Find where the given text appears and provide that cell's center as (X, Y) coordinate. 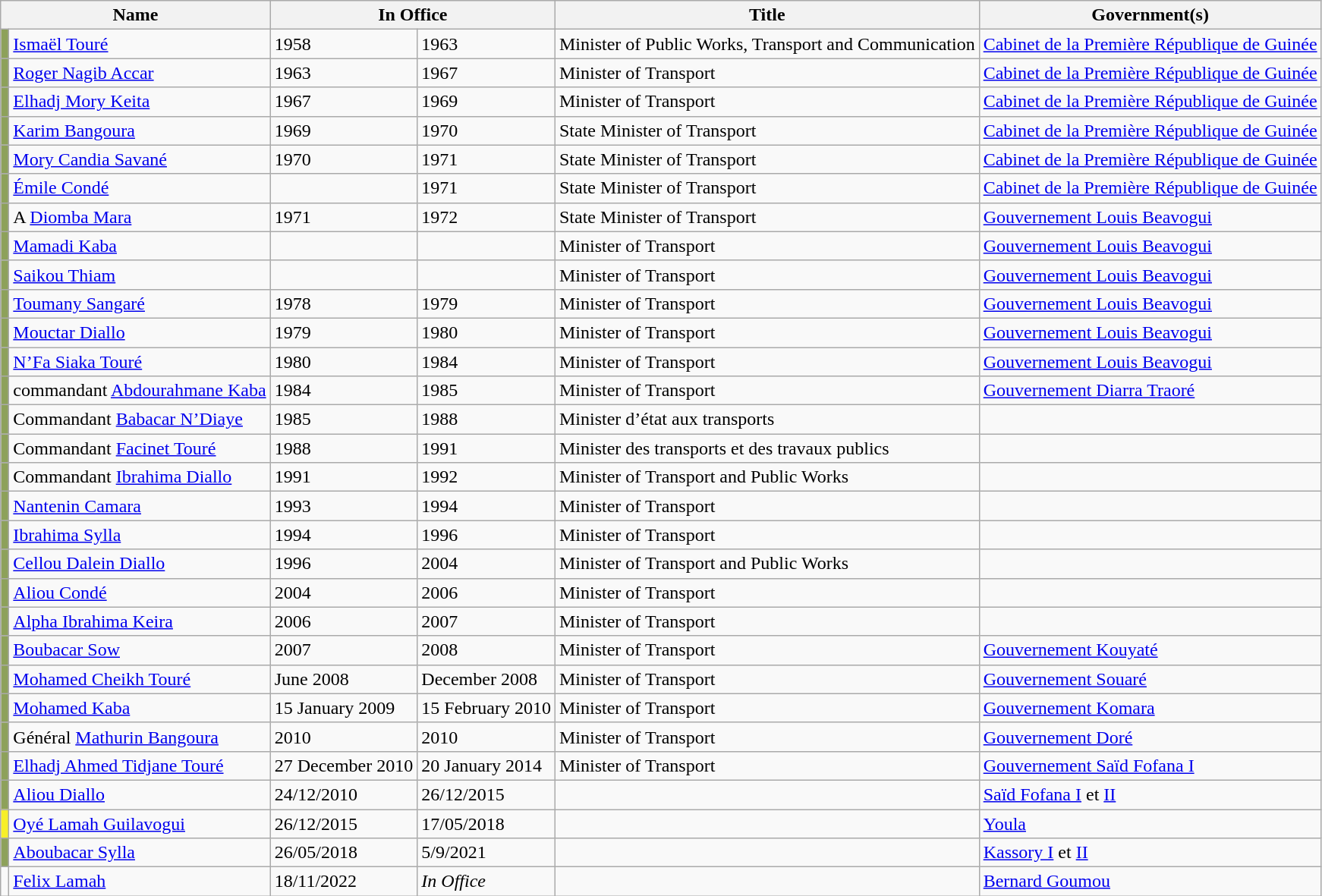
Bernard Goumou (1150, 882)
Nantenin Camara (140, 506)
Kassory I et II (1150, 853)
1978 (344, 303)
Boubacar Sow (140, 650)
1958 (344, 44)
15 January 2009 (344, 708)
Ismaël Touré (140, 44)
Gouvernement Kouyaté (1150, 650)
Karim Bangoura (140, 130)
Toumany Sangaré (140, 303)
Gouvernement Souaré (1150, 679)
Saikou Thiam (140, 275)
Gouvernement Komara (1150, 708)
Mouctar Diallo (140, 332)
A Diomba Mara (140, 217)
Saïd Fofana I et II (1150, 794)
26/05/2018 (344, 853)
1992 (486, 477)
N’Fa Siaka Touré (140, 362)
June 2008 (344, 679)
24/12/2010 (344, 794)
5/9/2021 (486, 853)
Cellou Dalein Diallo (140, 564)
Commandant Ibrahima Diallo (140, 477)
Government(s) (1150, 15)
Commandant Facinet Touré (140, 448)
Felix Lamah (140, 882)
Ibrahima Sylla (140, 535)
2008 (486, 650)
20 January 2014 (486, 766)
Elhadj Ahmed Tidjane Touré (140, 766)
Mory Candia Savané (140, 159)
Mamadi Kaba (140, 246)
Roger Nagib Accar (140, 73)
commandant Abdourahmane Kaba (140, 391)
Title (766, 15)
Aliou Condé (140, 593)
17/05/2018 (486, 823)
27 December 2010 (344, 766)
Émile Condé (140, 188)
1993 (344, 506)
December 2008 (486, 679)
Minister d’état aux transports (766, 420)
Mohamed Kaba (140, 708)
1972 (486, 217)
Général Mathurin Bangoura (140, 737)
Gouvernement Diarra Traoré (1150, 391)
Name (135, 15)
18/11/2022 (344, 882)
Oyé Lamah Guilavogui (140, 823)
Mohamed Cheikh Touré (140, 679)
Aboubacar Sylla (140, 853)
Minister des transports et des travaux publics (766, 448)
Youla (1150, 823)
Gouvernement Saïd Fofana I (1150, 766)
Alpha Ibrahima Keira (140, 621)
Minister of Public Works, Transport and Communication (766, 44)
Commandant Babacar N’Diaye (140, 420)
Elhadj Mory Keita (140, 102)
Gouvernement Doré (1150, 737)
Aliou Diallo (140, 794)
15 February 2010 (486, 708)
